Return the (X, Y) coordinate for the center point of the cell that contains the specified text.  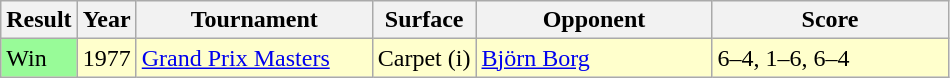
6–4, 1–6, 6–4 (830, 58)
Surface (424, 20)
Win (39, 58)
Björn Borg (594, 58)
Carpet (i) (424, 58)
Result (39, 20)
Opponent (594, 20)
Score (830, 20)
Grand Prix Masters (254, 58)
Tournament (254, 20)
1977 (106, 58)
Year (106, 20)
